Find where the given text appears and provide that cell's center as [x, y] coordinate. 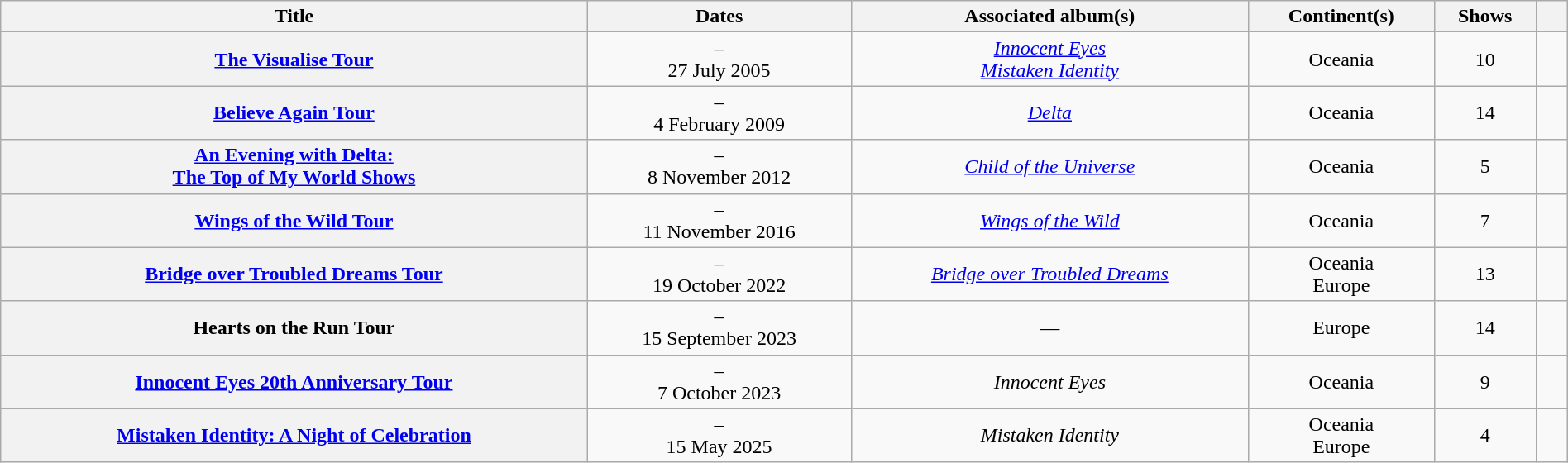
–7 October 2023 [719, 382]
Europe [1341, 327]
Innocent Eyes [1050, 382]
Bridge over Troubled Dreams [1050, 274]
–15 May 2025 [719, 435]
Child of the Universe [1050, 167]
Mistaken Identity: A Night of Celebration [294, 435]
Believe Again Tour [294, 112]
5 [1485, 167]
Shows [1485, 17]
–11 November 2016 [719, 220]
Bridge over Troubled Dreams Tour [294, 274]
Mistaken Identity [1050, 435]
–4 February 2009 [719, 112]
Wings of the Wild Tour [294, 220]
Innocent Eyes 20th Anniversary Tour [294, 382]
4 [1485, 435]
Wings of the Wild [1050, 220]
–19 October 2022 [719, 274]
Innocent EyesMistaken Identity [1050, 60]
An Evening with Delta: The Top of My World Shows [294, 167]
10 [1485, 60]
Hearts on the Run Tour [294, 327]
Dates [719, 17]
9 [1485, 382]
Associated album(s) [1050, 17]
13 [1485, 274]
–27 July 2005 [719, 60]
–15 September 2023 [719, 327]
The Visualise Tour [294, 60]
7 [1485, 220]
Continent(s) [1341, 17]
Delta [1050, 112]
— [1050, 327]
Title [294, 17]
–8 November 2012 [719, 167]
